Pinpoint the cell where the given text exists, returning its (X, Y) midpoint coordinate. 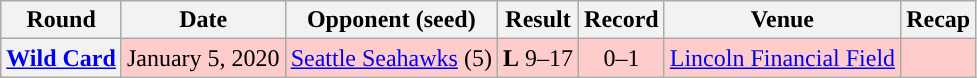
Venue (782, 20)
Round (62, 20)
Seattle Seahawks (5) (391, 58)
Date (203, 20)
Recap (938, 20)
Result (538, 20)
Record (622, 20)
January 5, 2020 (203, 58)
Opponent (seed) (391, 20)
Wild Card (62, 58)
L 9–17 (538, 58)
0–1 (622, 58)
Lincoln Financial Field (782, 58)
